For the text-containing cell, return its midpoint in (X, Y) coordinate format. 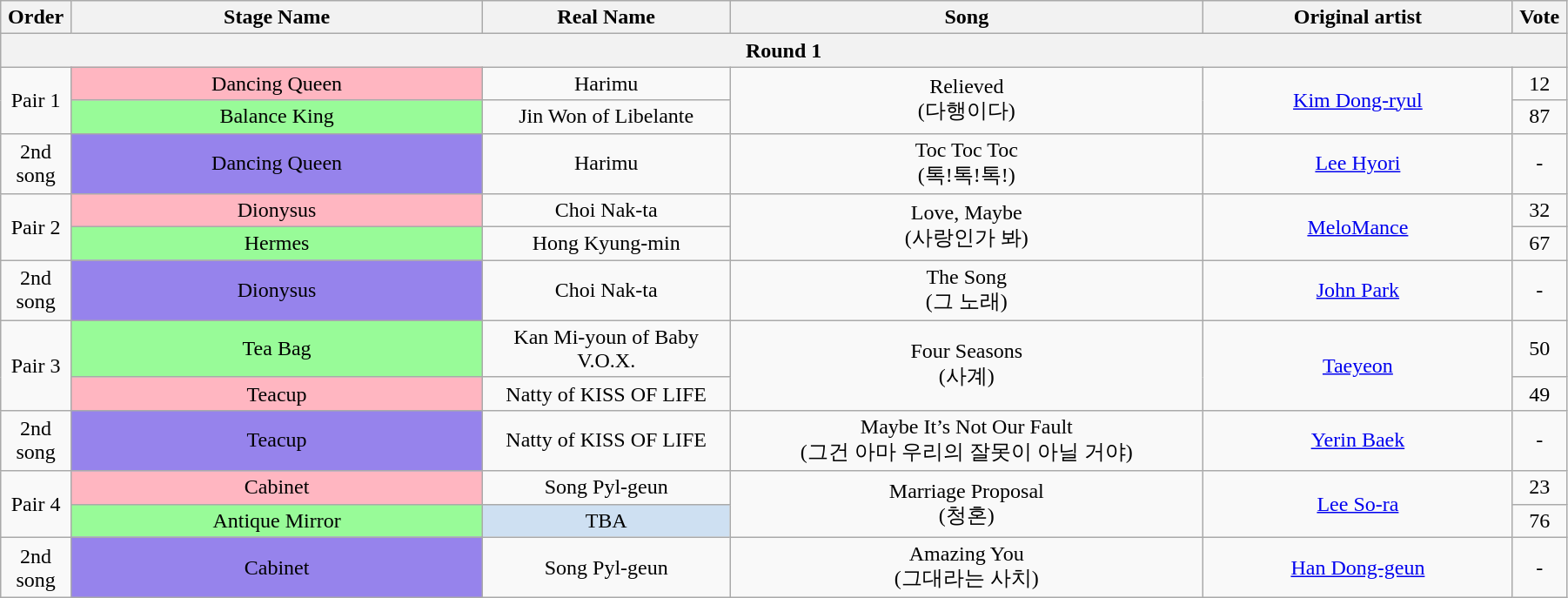
Pair 4 (37, 504)
Yerin Baek (1357, 440)
MeloMance (1357, 227)
The Song(그 노래) (967, 291)
Lee So-ra (1357, 504)
Relieved(다행이다) (967, 100)
Round 1 (784, 50)
Love, Maybe(사랑인가 봐) (967, 227)
Song (967, 17)
Pair 1 (37, 100)
Amazing You(그대라는 사치) (967, 568)
Pair 3 (37, 366)
87 (1540, 117)
Lee Hyori (1357, 164)
Real Name (606, 17)
Hermes (277, 244)
Antique Mirror (277, 521)
Kan Mi-youn of Baby V.O.X. (606, 348)
Four Seasons(사계) (967, 366)
67 (1540, 244)
49 (1540, 393)
23 (1540, 487)
Toc Toc Toc(톡!톡!톡!) (967, 164)
Stage Name (277, 17)
Jin Won of Libelante (606, 117)
Order (37, 17)
John Park (1357, 291)
Taeyeon (1357, 366)
12 (1540, 84)
Kim Dong-ryul (1357, 100)
Tea Bag (277, 348)
Pair 2 (37, 227)
Balance King (277, 117)
Han Dong-geun (1357, 568)
Original artist (1357, 17)
Marriage Proposal(청혼) (967, 504)
Vote (1540, 17)
76 (1540, 521)
TBA (606, 521)
50 (1540, 348)
Maybe It’s Not Our Fault(그건 아마 우리의 잘못이 아닐 거야) (967, 440)
Hong Kyung-min (606, 244)
32 (1540, 211)
